Pinpoint the cell where the given text exists, returning its (x, y) midpoint coordinate. 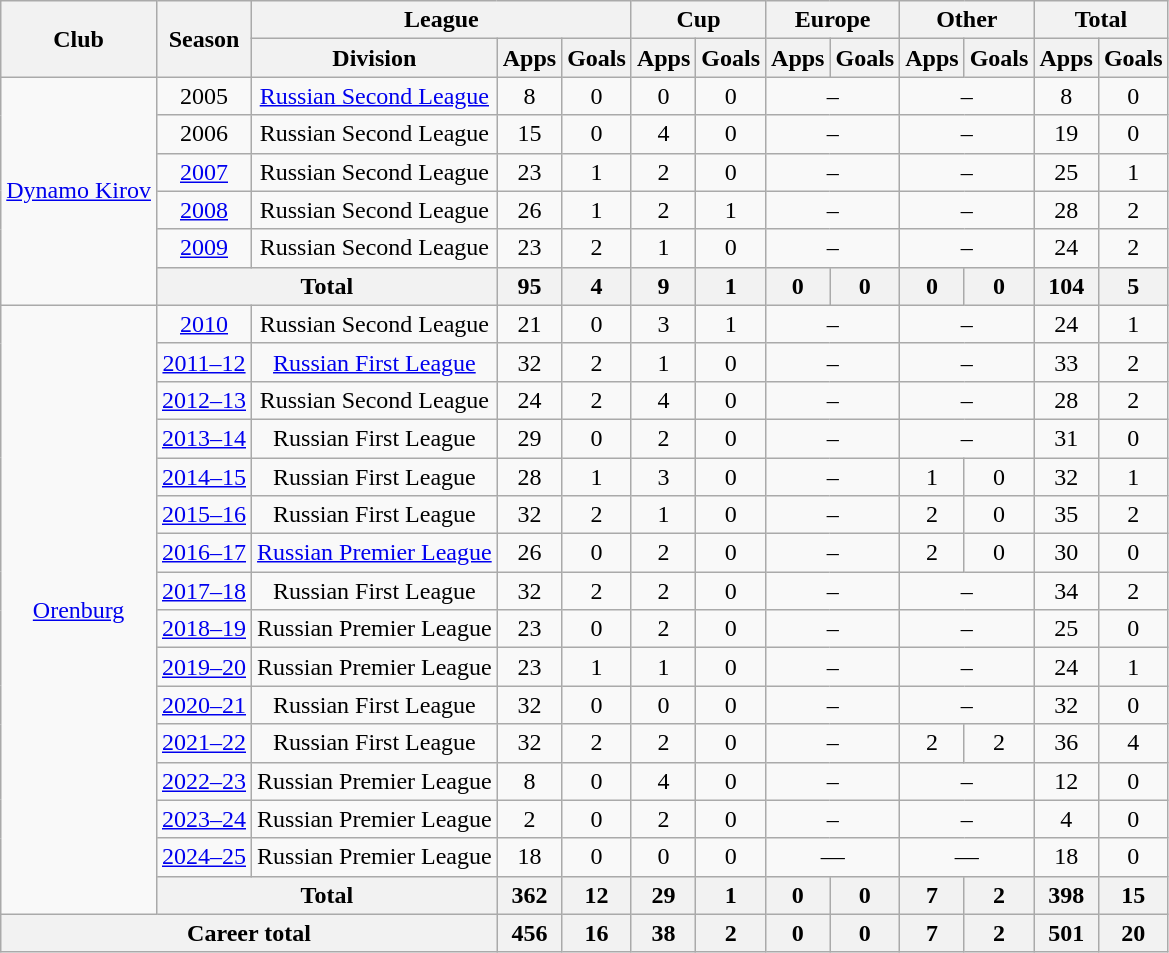
2019–20 (204, 667)
2022–23 (204, 781)
5 (1133, 286)
2023–24 (204, 819)
31 (1066, 438)
2012–13 (204, 400)
League (442, 20)
362 (529, 895)
456 (529, 933)
Season (204, 39)
2010 (204, 324)
501 (1066, 933)
Career total (249, 933)
2020–21 (204, 705)
2014–15 (204, 477)
2015–16 (204, 515)
2018–19 (204, 629)
95 (529, 286)
2008 (204, 210)
398 (1066, 895)
21 (529, 324)
2016–17 (204, 553)
Other (967, 20)
2005 (204, 96)
35 (1066, 515)
38 (663, 933)
2009 (204, 248)
2017–18 (204, 591)
33 (1066, 362)
2011–12 (204, 362)
Europe (833, 20)
2006 (204, 134)
36 (1066, 743)
9 (663, 286)
2021–22 (204, 743)
2013–14 (204, 438)
2007 (204, 172)
Orenburg (79, 610)
19 (1066, 134)
104 (1066, 286)
Cup (698, 20)
20 (1133, 933)
Club (79, 39)
2024–25 (204, 857)
16 (597, 933)
Division (375, 58)
30 (1066, 553)
Dynamo Kirov (79, 191)
34 (1066, 591)
